Locate the cell with the specified text and output its [X, Y] center coordinate. 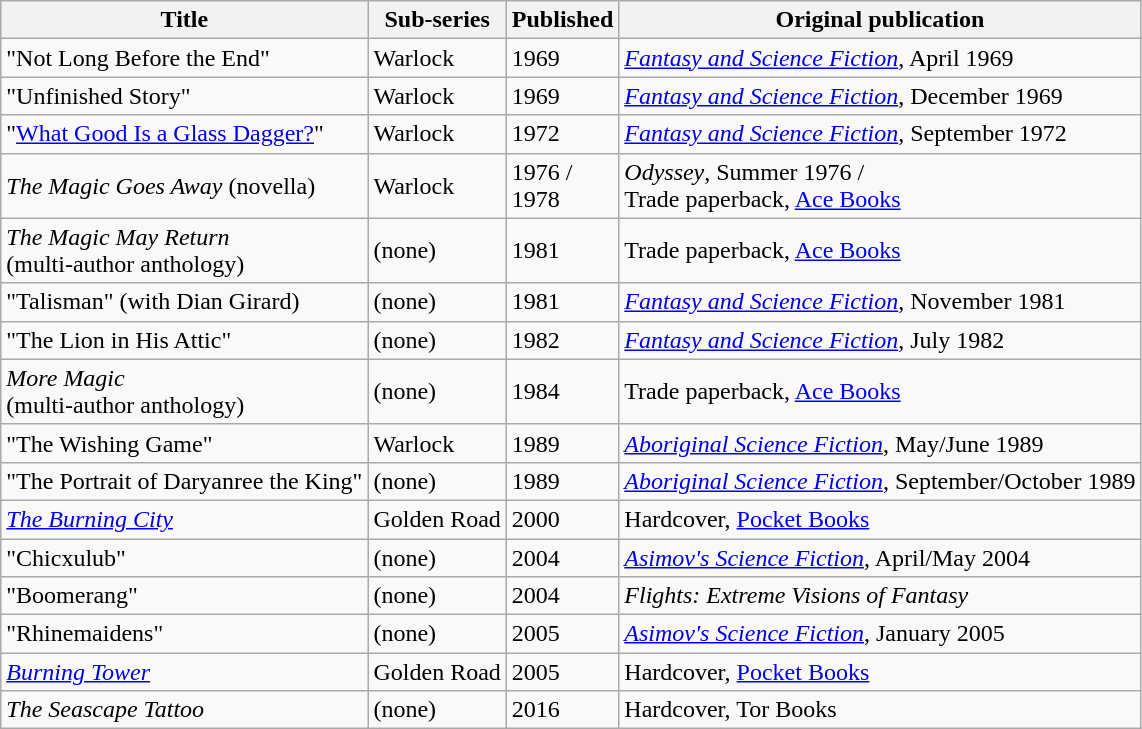
The Magic Goes Away (novella) [184, 186]
"The Portrait of Daryanree the King" [184, 481]
Fantasy and Science Fiction, April 1969 [880, 58]
The Magic May Return(multi-author anthology) [184, 250]
1976 /1978 [562, 186]
The Burning City [184, 519]
Fantasy and Science Fiction, December 1969 [880, 96]
Original publication [880, 20]
"Rhinemaidens" [184, 634]
"Not Long Before the End" [184, 58]
Fantasy and Science Fiction, July 1982 [880, 340]
1984 [562, 392]
Aboriginal Science Fiction, May/June 1989 [880, 443]
"Chicxulub" [184, 557]
Sub-series [437, 20]
Title [184, 20]
Odyssey, Summer 1976 /Trade paperback, Ace Books [880, 186]
"The Lion in His Attic" [184, 340]
More Magic(multi-author anthology) [184, 392]
Published [562, 20]
"What Good Is a Glass Dagger?" [184, 134]
Asimov's Science Fiction, April/May 2004 [880, 557]
Flights: Extreme Visions of Fantasy [880, 596]
Aboriginal Science Fiction, September/October 1989 [880, 481]
Burning Tower [184, 672]
Fantasy and Science Fiction, September 1972 [880, 134]
"Unfinished Story" [184, 96]
Asimov's Science Fiction, January 2005 [880, 634]
Fantasy and Science Fiction, November 1981 [880, 302]
The Seascape Tattoo [184, 710]
2016 [562, 710]
"The Wishing Game" [184, 443]
Hardcover, Tor Books [880, 710]
"Boomerang" [184, 596]
"Talisman" (with Dian Girard) [184, 302]
1982 [562, 340]
1972 [562, 134]
2000 [562, 519]
